Locate the cell with the specified text and output its (x, y) center coordinate. 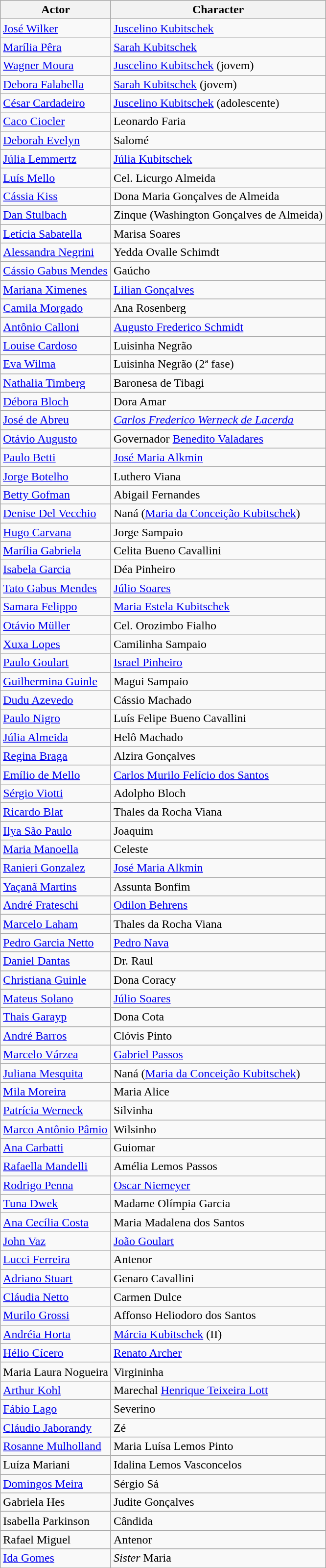
Dudu Azevedo (56, 700)
Luisinha Negrão (218, 346)
André Barros (56, 1036)
Maria Alice (218, 1092)
Helô Machado (218, 737)
Dan Stulbach (56, 215)
Samara Felippo (56, 607)
Murilo Grossi (56, 1316)
Adolpho Bloch (218, 793)
Lilian Gonçalves (218, 290)
Ana Cecília Costa (56, 1222)
Fábio Lago (56, 1409)
Eva Wilma (56, 364)
Yedda Ovalle Schimdt (218, 252)
Cássio Machado (218, 700)
Carlos Murilo Felício dos Santos (218, 774)
Otávio Müller (56, 625)
Carmen Dulce (218, 1297)
Tato Gabus Mendes (56, 588)
Domingos Meira (56, 1484)
Rafael Miguel (56, 1540)
Camila Morgado (56, 308)
Isabella Parkinson (56, 1521)
Daniel Dantas (56, 961)
Magui Sampaio (218, 681)
Rodrigo Penna (56, 1185)
Judite Gonçalves (218, 1502)
Israel Pinheiro (218, 663)
Deborah Evelyn (56, 140)
Jorge Sampaio (218, 532)
Ana Carbatti (56, 1148)
Denise Del Vecchio (56, 513)
Caco Ciocler (56, 122)
Alessandra Negrini (56, 252)
Ana Rosenberg (218, 308)
Marisa Soares (218, 234)
Salomé (218, 140)
Maria Estela Kubitschek (218, 607)
Juscelino Kubitschek (adolescente) (218, 103)
Andréia Horta (56, 1334)
Juliana Mesquita (56, 1073)
Marcelo Laham (56, 924)
André Frateschi (56, 905)
Baronesa de Tibagi (218, 383)
César Cardadeiro (56, 103)
Zinque (Washington Gonçalves de Almeida) (218, 215)
Marechal Henrique Teixeira Lott (218, 1390)
Dona Cota (218, 1017)
Madame Olímpia Garcia (218, 1204)
Celita Bueno Cavallini (218, 551)
Dr. Raul (218, 961)
Mateus Solano (56, 998)
Paulo Betti (56, 457)
Odilon Behrens (218, 905)
Augusto Frederico Schmidt (218, 327)
Wagner Moura (56, 66)
Júlia Lemmertz (56, 159)
Abigail Fernandes (218, 495)
Tuna Dwek (56, 1204)
Gabriel Passos (218, 1054)
Hugo Carvana (56, 532)
Wilsinho (218, 1129)
Sarah Kubitschek (218, 47)
Emílio de Mello (56, 774)
Cláudio Jaborandy (56, 1428)
Letícia Sabatella (56, 234)
Character (218, 10)
Otávio Augusto (56, 439)
Paulo Nigro (56, 719)
Júlia Kubitschek (218, 159)
Dona Maria Gonçalves de Almeida (218, 196)
Debora Falabella (56, 84)
Arthur Kohl (56, 1390)
Silvinha (218, 1110)
Renato Archer (218, 1353)
Sarah Kubitschek (jovem) (218, 84)
Governador Benedito Valadares (218, 439)
Cândida (218, 1521)
Antônio Calloni (56, 327)
Marília Gabriela (56, 551)
Regina Braga (56, 756)
Assunta Bonfim (218, 887)
Lucci Ferreira (56, 1260)
Pedro Nava (218, 943)
Maria Luísa Lemos Pinto (218, 1446)
Hélio Cícero (56, 1353)
Gabriela Hes (56, 1502)
Rosanne Mulholland (56, 1446)
Genaro Cavallini (218, 1278)
Luís Felipe Bueno Cavallini (218, 719)
Cássia Kiss (56, 196)
Joaquim (218, 831)
Luíza Mariani (56, 1465)
Luthero Viana (218, 476)
Marco Antônio Pâmio (56, 1129)
Débora Bloch (56, 401)
Affonso Heliodoro dos Santos (218, 1316)
Cássio Gabus Mendes (56, 271)
Cel. Orozimbo Fialho (218, 625)
Pedro Garcia Netto (56, 943)
Leonardo Faria (218, 122)
Alzira Gonçalves (218, 756)
Actor (56, 10)
Juscelino Kubitschek (jovem) (218, 66)
Camilinha Sampaio (218, 644)
Márcia Kubitschek (II) (218, 1334)
John Vaz (56, 1241)
Yaçanã Martins (56, 887)
Celeste (218, 849)
Adriano Stuart (56, 1278)
Guilhermina Guinle (56, 681)
Júlia Almeida (56, 737)
Maria Madalena dos Santos (218, 1222)
Sérgio Viotti (56, 793)
Ricardo Blat (56, 812)
Gaúcho (218, 271)
Nathalia Timberg (56, 383)
Luís Mello (56, 177)
Paulo Goulart (56, 663)
José de Abreu (56, 420)
Luisinha Negrão (2ª fase) (218, 364)
Maria Laura Nogueira (56, 1371)
Oscar Niemeyer (218, 1185)
Sérgio Sá (218, 1484)
Marília Pêra (56, 47)
Clóvis Pinto (218, 1036)
Amélia Lemos Passos (218, 1167)
Guiomar (218, 1148)
Carlos Frederico Werneck de Lacerda (218, 420)
Patrícia Werneck (56, 1110)
Zé (218, 1428)
Cláudia Netto (56, 1297)
Idalina Lemos Vasconcelos (218, 1465)
Mila Moreira (56, 1092)
Christiana Guinle (56, 980)
Betty Gofman (56, 495)
Jorge Botelho (56, 476)
Juscelino Kubitschek (218, 28)
Marcelo Várzea (56, 1054)
Cel. Licurgo Almeida (218, 177)
Sister Maria (218, 1558)
Ida Gomes (56, 1558)
Thais Garayp (56, 1017)
Maria Manoella (56, 849)
Virgininha (218, 1371)
José Wilker (56, 28)
João Goulart (218, 1241)
Isabela Garcia (56, 570)
Rafaella Mandelli (56, 1167)
Ilya São Paulo (56, 831)
Déa Pinheiro (218, 570)
Mariana Ximenes (56, 290)
Severino (218, 1409)
Xuxa Lopes (56, 644)
Ranieri Gonzalez (56, 868)
Louise Cardoso (56, 346)
Dona Coracy (218, 980)
Dora Amar (218, 401)
